Return the [x, y] coordinate for the center point of the cell that contains the specified text.  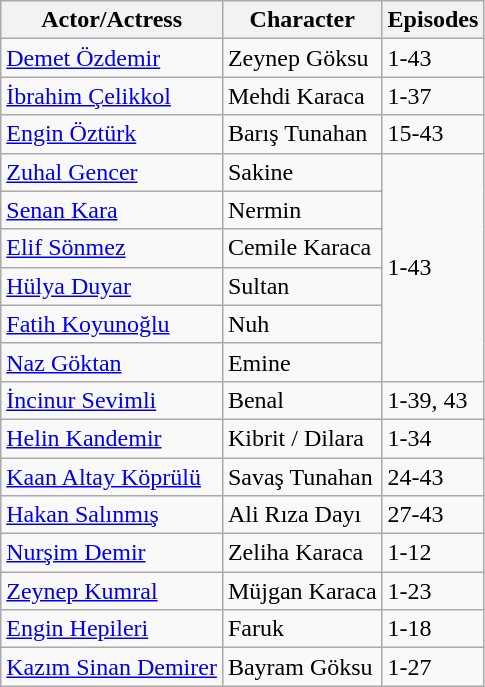
Elif Sönmez [112, 248]
Episodes [433, 20]
Nuh [302, 324]
Faruk [302, 629]
15-43 [433, 134]
1-18 [433, 629]
Senan Kara [112, 210]
1-23 [433, 591]
Bayram Göksu [302, 667]
Mehdi Karaca [302, 96]
Demet Özdemir [112, 58]
27-43 [433, 515]
1-37 [433, 96]
1-27 [433, 667]
Sultan [302, 286]
Cemile Karaca [302, 248]
İncinur Sevimli [112, 400]
Nermin [302, 210]
Hakan Salınmış [112, 515]
İbrahim Çelikkol [112, 96]
Helin Kandemir [112, 438]
Ali Rıza Dayı [302, 515]
Barış Tunahan [302, 134]
Kaan Altay Köprülü [112, 477]
Savaş Tunahan [302, 477]
Nurşim Demir [112, 553]
1-12 [433, 553]
Benal [302, 400]
Kazım Sinan Demirer [112, 667]
Engin Hepileri [112, 629]
Kibrit / Dilara [302, 438]
Hülya Duyar [112, 286]
Emine [302, 362]
Zuhal Gencer [112, 172]
1-39, 43 [433, 400]
Actor/Actress [112, 20]
Zeynep Kumral [112, 591]
Fatih Koyunoğlu [112, 324]
Naz Göktan [112, 362]
24-43 [433, 477]
Müjgan Karaca [302, 591]
1-34 [433, 438]
Character [302, 20]
Engin Öztürk [112, 134]
Zeynep Göksu [302, 58]
Sakine [302, 172]
Zeliha Karaca [302, 553]
